Extract the [X, Y] coordinate from the center of the cell holding the provided text.  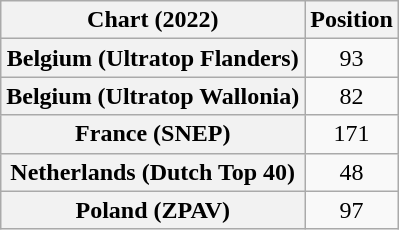
Position [352, 20]
Chart (2022) [153, 20]
82 [352, 96]
Belgium (Ultratop Wallonia) [153, 96]
93 [352, 58]
Belgium (Ultratop Flanders) [153, 58]
48 [352, 172]
171 [352, 134]
Poland (ZPAV) [153, 210]
97 [352, 210]
France (SNEP) [153, 134]
Netherlands (Dutch Top 40) [153, 172]
